Identify which cell holds the provided text, then report its [x, y] central coordinate. 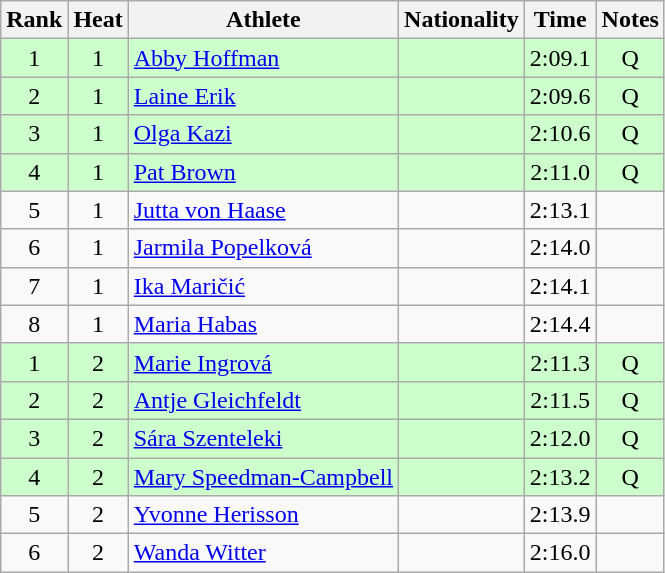
2:14.4 [560, 324]
Olga Kazi [263, 134]
Rank [34, 20]
Jutta von Haase [263, 210]
2:13.9 [560, 515]
2:14.0 [560, 248]
2:11.3 [560, 362]
Mary Speedman-Campbell [263, 477]
Antje Gleichfeldt [263, 400]
Abby Hoffman [263, 58]
Notes [630, 20]
Ika Maričić [263, 286]
Marie Ingrová [263, 362]
Yvonne Herisson [263, 515]
8 [34, 324]
Pat Brown [263, 172]
2:09.1 [560, 58]
Nationality [462, 20]
Athlete [263, 20]
2:13.1 [560, 210]
Jarmila Popelková [263, 248]
2:09.6 [560, 96]
2:11.5 [560, 400]
Sára Szenteleki [263, 438]
2:12.0 [560, 438]
Wanda Witter [263, 553]
2:13.2 [560, 477]
Laine Erik [263, 96]
7 [34, 286]
Maria Habas [263, 324]
2:16.0 [560, 553]
2:11.0 [560, 172]
2:10.6 [560, 134]
Heat [98, 20]
Time [560, 20]
2:14.1 [560, 286]
